Identify which cell holds the provided text, then report its (X, Y) central coordinate. 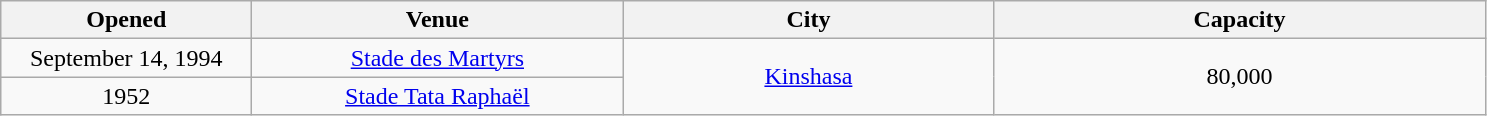
City (808, 20)
Kinshasa (808, 77)
Stade des Martyrs (438, 58)
Opened (126, 20)
Venue (438, 20)
September 14, 1994 (126, 58)
Stade Tata Raphaël (438, 96)
80,000 (1240, 77)
1952 (126, 96)
Capacity (1240, 20)
